For the text-containing cell, return its midpoint in (X, Y) coordinate format. 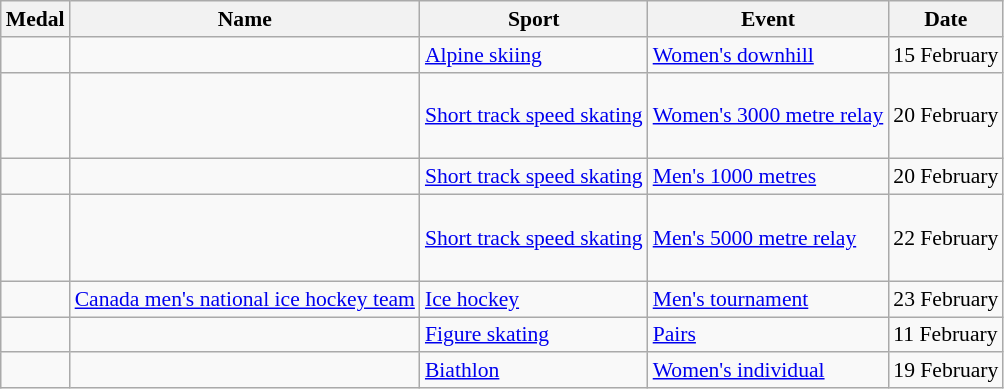
Figure skating (534, 335)
11 February (946, 335)
Medal (36, 19)
Canada men's national ice hockey team (245, 299)
19 February (946, 371)
15 February (946, 55)
Women's individual (768, 371)
Men's 5000 metre relay (768, 238)
Men's tournament (768, 299)
Sport (534, 19)
Ice hockey (534, 299)
23 February (946, 299)
Event (768, 19)
Women's 3000 metre relay (768, 116)
Biathlon (534, 371)
Pairs (768, 335)
Men's 1000 metres (768, 177)
Alpine skiing (534, 55)
Name (245, 19)
Women's downhill (768, 55)
22 February (946, 238)
Date (946, 19)
